Find where the given text appears and provide that cell's center as (x, y) coordinate. 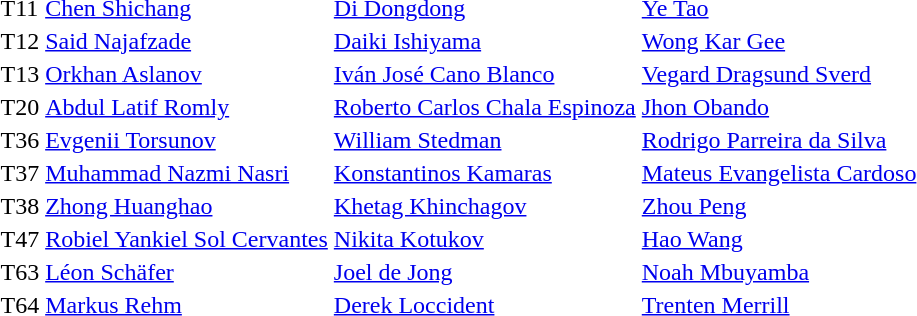
William Stedman (484, 140)
Evgenii Torsunov (187, 140)
Robiel Yankiel Sol Cervantes (187, 239)
Iván José Cano Blanco (484, 74)
Konstantinos Kamaras (484, 173)
Khetag Khinchagov (484, 206)
Muhammad Nazmi Nasri (187, 173)
Zhong Huanghao (187, 206)
Said Najafzade (187, 41)
Léon Schäfer (187, 272)
Daiki Ishiyama (484, 41)
Joel de Jong (484, 272)
Abdul Latif Romly (187, 107)
Roberto Carlos Chala Espinoza (484, 107)
Orkhan Aslanov (187, 74)
Nikita Kotukov (484, 239)
